Capture the cell that displays the provided text and extract its [X, Y] central coordinate. 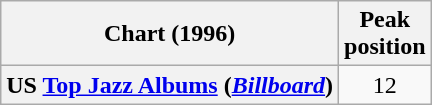
Chart (1996) [170, 34]
US Top Jazz Albums (Billboard) [170, 85]
Peakposition [385, 34]
12 [385, 85]
